Capture the cell that displays the provided text and extract its (X, Y) central coordinate. 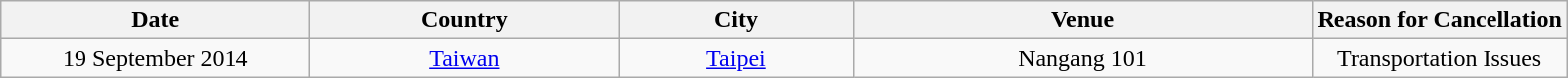
Taipei (736, 58)
Date (155, 20)
City (736, 20)
Taiwan (465, 58)
Reason for Cancellation (1439, 20)
Nangang 101 (1083, 58)
Transportation Issues (1439, 58)
19 September 2014 (155, 58)
Country (465, 20)
Venue (1083, 20)
